Determine the (X, Y) coordinate at the center of the cell enclosing the given text.  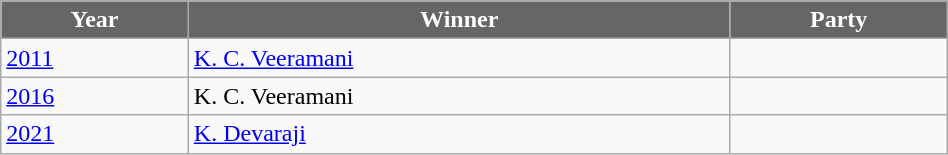
Party (838, 20)
2011 (95, 58)
2016 (95, 96)
Winner (459, 20)
K. Devaraji (459, 134)
2021 (95, 134)
Year (95, 20)
